Extract the [X, Y] coordinate from the center of the cell holding the provided text.  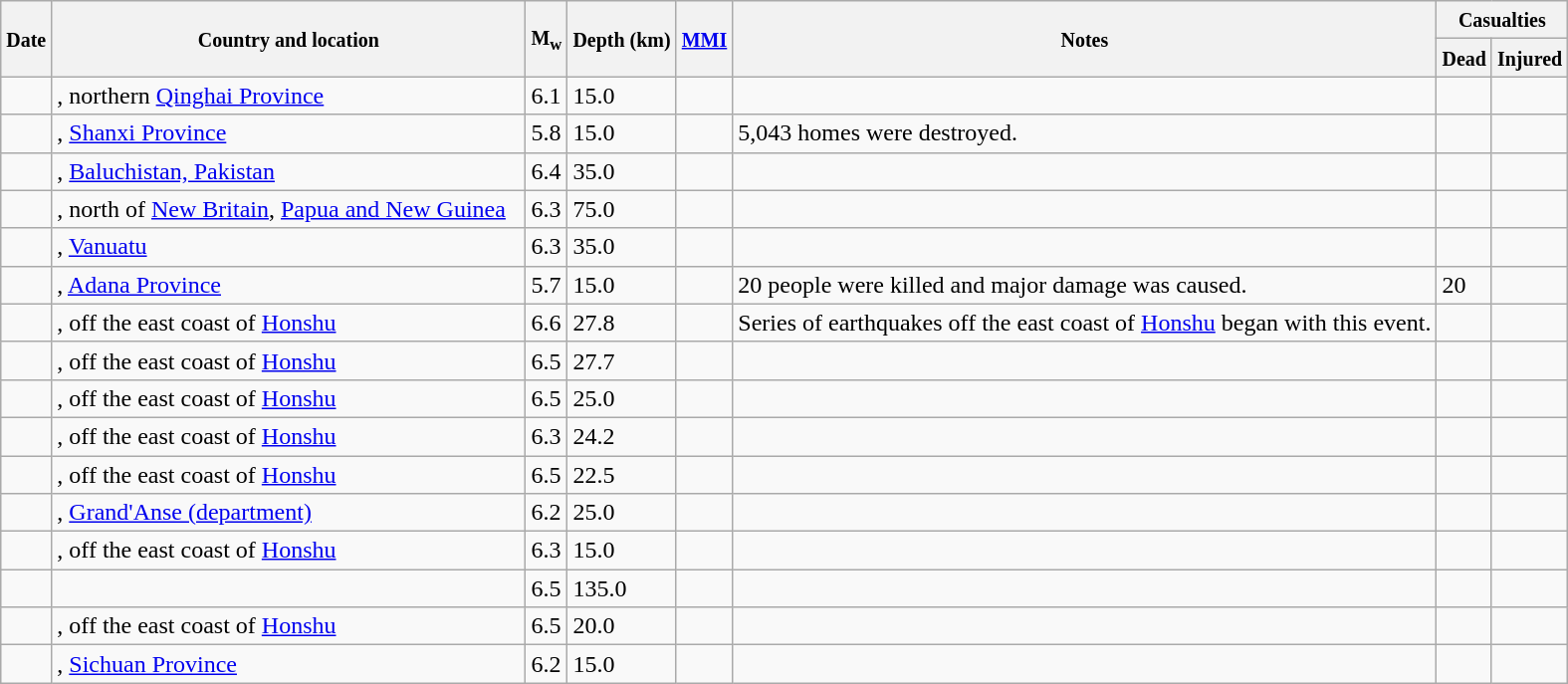
22.5 [621, 475]
20 people were killed and major damage was caused. [1085, 285]
MMI [705, 39]
27.7 [621, 360]
, northern Qinghai Province [289, 96]
Casualties [1502, 20]
20 [1464, 285]
20.0 [621, 626]
24.2 [621, 436]
75.0 [621, 209]
5,043 homes were destroyed. [1085, 133]
6.1 [547, 96]
Depth (km) [621, 39]
6.6 [547, 323]
Dead [1464, 58]
, north of New Britain, Papua and New Guinea [289, 209]
Date [26, 39]
27.8 [621, 323]
Country and location [289, 39]
6.4 [547, 171]
Series of earthquakes off the east coast of Honshu began with this event. [1085, 323]
Mw [547, 39]
Injured [1529, 58]
, Baluchistan, Pakistan [289, 171]
, Grand'Anse (department) [289, 513]
, Shanxi Province [289, 133]
, Adana Province [289, 285]
, Sichuan Province [289, 664]
5.7 [547, 285]
, Vanuatu [289, 247]
135.0 [621, 588]
Notes [1085, 39]
5.8 [547, 133]
